Search for the cell housing the specified text and yield its [x, y] center coordinate. 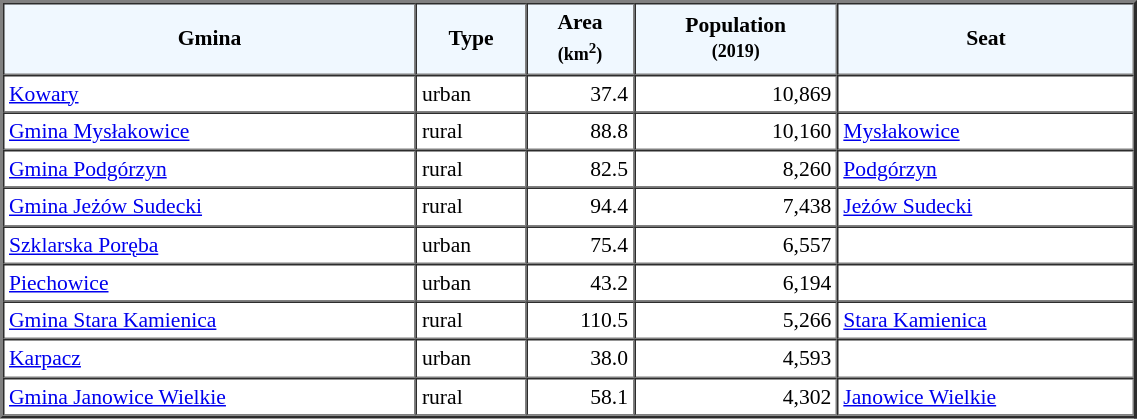
8,260 [736, 169]
4,593 [736, 359]
7,438 [736, 207]
6,194 [736, 283]
Area(km2) [580, 38]
10,869 [736, 93]
Gmina Stara Kamienica [210, 321]
Podgórzyn [986, 169]
10,160 [736, 131]
Karpacz [210, 359]
88.8 [580, 131]
Stara Kamienica [986, 321]
75.4 [580, 245]
82.5 [580, 169]
Gmina Janowice Wielkie [210, 396]
Janowice Wielkie [986, 396]
Kowary [210, 93]
58.1 [580, 396]
37.4 [580, 93]
Gmina Jeżów Sudecki [210, 207]
43.2 [580, 283]
4,302 [736, 396]
Gmina Mysłakowice [210, 131]
Population(2019) [736, 38]
6,557 [736, 245]
Gmina Podgórzyn [210, 169]
Type [471, 38]
Szklarska Poręba [210, 245]
110.5 [580, 321]
38.0 [580, 359]
5,266 [736, 321]
Piechowice [210, 283]
Mysłakowice [986, 131]
Jeżów Sudecki [986, 207]
Seat [986, 38]
Gmina [210, 38]
94.4 [580, 207]
